Detect which cell encompasses the target text, then output its (x, y) center coordinate. 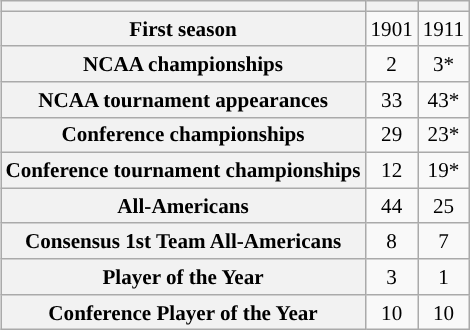
29 (392, 134)
1 (444, 276)
Player of the Year (184, 276)
23* (444, 134)
19* (444, 170)
44 (392, 206)
12 (392, 170)
NCAA championships (184, 64)
2 (392, 64)
8 (392, 240)
3 (392, 276)
25 (444, 206)
43* (444, 100)
All-Americans (184, 206)
NCAA tournament appearances (184, 100)
Consensus 1st Team All-Americans (184, 240)
First season (184, 28)
7 (444, 240)
1901 (392, 28)
33 (392, 100)
Conference championships (184, 134)
1911 (444, 28)
Conference tournament championships (184, 170)
Conference Player of the Year (184, 312)
3* (444, 64)
